Return the (x, y) coordinate for the center point of the cell that contains the specified text.  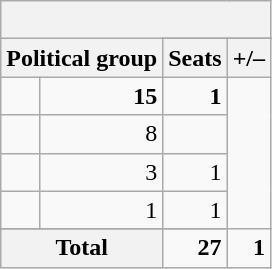
3 (102, 172)
8 (102, 134)
Seats (195, 58)
15 (102, 96)
27 (195, 248)
+/⁠– (248, 58)
Political group (82, 58)
Total (82, 248)
